Determine the (X, Y) coordinate at the center of the cell enclosing the given text.  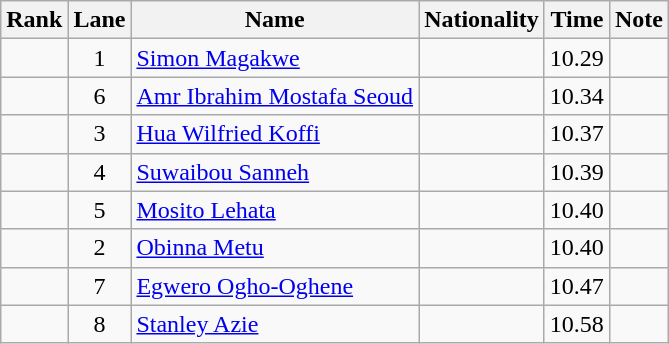
Suwaibou Sanneh (275, 172)
10.34 (576, 96)
Note (638, 20)
1 (100, 58)
10.47 (576, 286)
10.39 (576, 172)
Stanley Azie (275, 324)
5 (100, 210)
Time (576, 20)
6 (100, 96)
2 (100, 248)
Nationality (482, 20)
Hua Wilfried Koffi (275, 134)
Lane (100, 20)
10.37 (576, 134)
10.58 (576, 324)
10.29 (576, 58)
Name (275, 20)
8 (100, 324)
3 (100, 134)
Egwero Ogho-Oghene (275, 286)
Obinna Metu (275, 248)
Simon Magakwe (275, 58)
4 (100, 172)
7 (100, 286)
Amr Ibrahim Mostafa Seoud (275, 96)
Mosito Lehata (275, 210)
Rank (34, 20)
